Extract the (x, y) coordinate from the center of the cell holding the provided text.  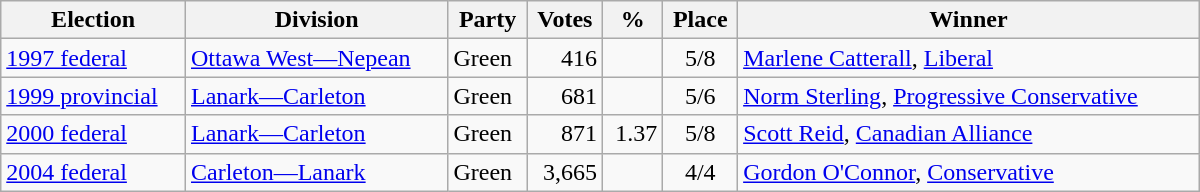
Votes (564, 20)
Place (700, 20)
Election (94, 20)
3,665 (564, 172)
416 (564, 58)
% (632, 20)
Party (488, 20)
Gordon O'Connor, Conservative (969, 172)
1.37 (632, 134)
5/6 (700, 96)
871 (564, 134)
Division (316, 20)
Marlene Catterall, Liberal (969, 58)
1999 provincial (94, 96)
681 (564, 96)
1997 federal (94, 58)
Ottawa West—Nepean (316, 58)
Norm Sterling, Progressive Conservative (969, 96)
Winner (969, 20)
Scott Reid, Canadian Alliance (969, 134)
2000 federal (94, 134)
Carleton—Lanark (316, 172)
4/4 (700, 172)
2004 federal (94, 172)
